Locate the cell with the specified text and output its [X, Y] center coordinate. 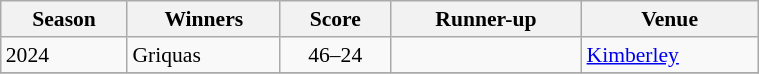
Kimberley [670, 55]
Winners [204, 19]
Score [335, 19]
2024 [64, 55]
Runner-up [486, 19]
Season [64, 19]
46–24 [335, 55]
Venue [670, 19]
Griquas [204, 55]
